Output the [X, Y] coordinate of the center of the cell containing the given text.  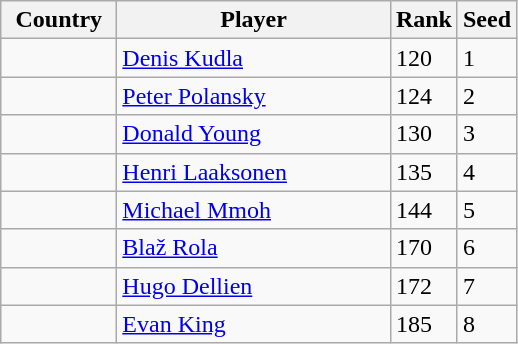
6 [486, 248]
3 [486, 134]
170 [424, 248]
Seed [486, 20]
Peter Polansky [254, 96]
7 [486, 286]
Henri Laaksonen [254, 172]
Denis Kudla [254, 58]
130 [424, 134]
Blaž Rola [254, 248]
185 [424, 324]
1 [486, 58]
2 [486, 96]
135 [424, 172]
Michael Mmoh [254, 210]
124 [424, 96]
Donald Young [254, 134]
120 [424, 58]
Player [254, 20]
172 [424, 286]
144 [424, 210]
Evan King [254, 324]
4 [486, 172]
8 [486, 324]
5 [486, 210]
Rank [424, 20]
Country [59, 20]
Hugo Dellien [254, 286]
